From the cell containing the given text, extract its center point as (X, Y) coordinate. 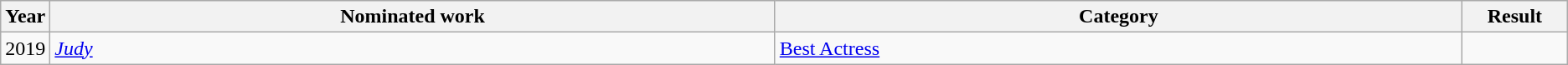
Year (25, 17)
Category (1118, 17)
Judy (412, 48)
Result (1515, 17)
2019 (25, 48)
Best Actress (1118, 48)
Nominated work (412, 17)
